Determine the [x, y] coordinate at the center of the cell enclosing the given text.  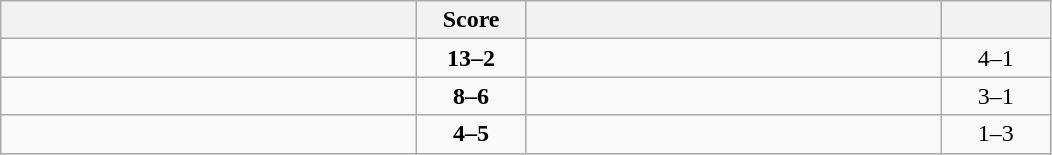
Score [472, 20]
4–5 [472, 134]
4–1 [996, 58]
8–6 [472, 96]
13–2 [472, 58]
1–3 [996, 134]
3–1 [996, 96]
